For the text-containing cell, return its midpoint in [x, y] coordinate format. 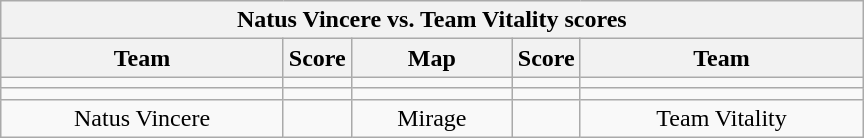
Map [432, 58]
Mirage [432, 118]
Natus Vincere vs. Team Vitality scores [432, 20]
Team Vitality [722, 118]
Natus Vincere [142, 118]
